Pinpoint the cell where the given text exists, returning its [x, y] midpoint coordinate. 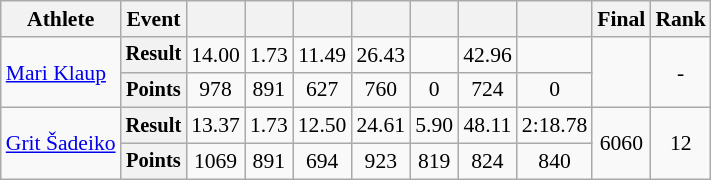
978 [216, 90]
5.90 [434, 126]
12.50 [322, 126]
24.61 [380, 126]
11.49 [322, 55]
26.43 [380, 55]
819 [434, 162]
Grit Šadeiko [61, 144]
724 [488, 90]
48.11 [488, 126]
Rank [680, 19]
824 [488, 162]
627 [322, 90]
923 [380, 162]
6060 [621, 144]
42.96 [488, 55]
13.37 [216, 126]
Mari Klaup [61, 72]
Event [154, 19]
2:18.78 [554, 126]
760 [380, 90]
- [680, 72]
Athlete [61, 19]
694 [322, 162]
12 [680, 144]
840 [554, 162]
14.00 [216, 55]
1069 [216, 162]
Final [621, 19]
